Determine the (x, y) coordinate at the center of the cell enclosing the given text.  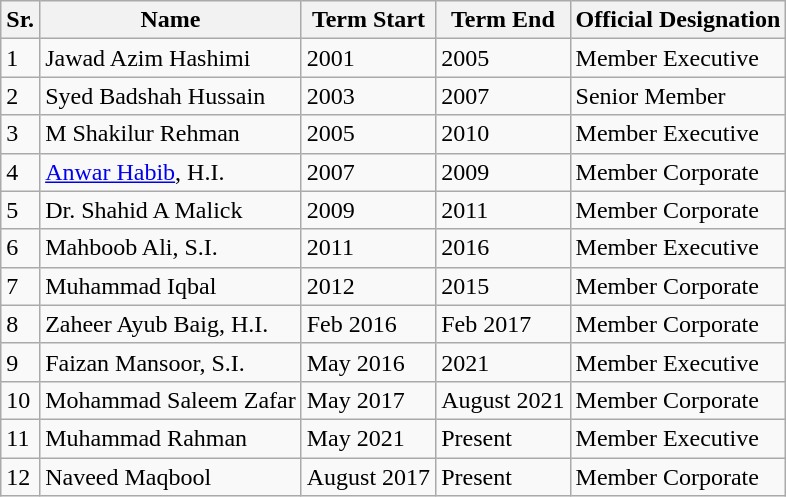
Zaheer Ayub Baig, H.I. (171, 324)
Senior Member (678, 96)
2003 (368, 96)
Muhammad Rahman (171, 438)
2016 (503, 248)
2021 (503, 362)
8 (20, 324)
3 (20, 134)
Jawad Azim Hashimi (171, 58)
Feb 2017 (503, 324)
M Shakilur Rehman (171, 134)
Official Designation (678, 20)
2012 (368, 286)
6 (20, 248)
4 (20, 172)
August 2017 (368, 477)
11 (20, 438)
10 (20, 400)
Mahboob Ali, S.I. (171, 248)
12 (20, 477)
2010 (503, 134)
Faizan Mansoor, S.I. (171, 362)
Muhammad Iqbal (171, 286)
May 2016 (368, 362)
Sr. (20, 20)
9 (20, 362)
Dr. Shahid A Malick (171, 210)
7 (20, 286)
May 2017 (368, 400)
Anwar Habib, H.I. (171, 172)
Term End (503, 20)
2015 (503, 286)
Feb 2016 (368, 324)
Syed Badshah Hussain (171, 96)
2001 (368, 58)
1 (20, 58)
Mohammad Saleem Zafar (171, 400)
August 2021 (503, 400)
Term Start (368, 20)
May 2021 (368, 438)
5 (20, 210)
Naveed Maqbool (171, 477)
Name (171, 20)
2 (20, 96)
